Search for the cell housing the specified text and yield its [X, Y] center coordinate. 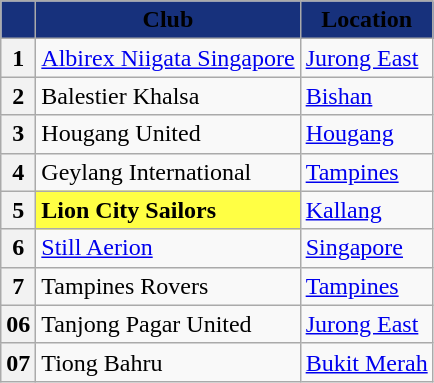
Balestier Khalsa [168, 96]
Bukit Merah [366, 362]
1 [18, 58]
Tanjong Pagar United [168, 324]
5 [18, 210]
Kallang [366, 210]
Hougang [366, 134]
3 [18, 134]
Singapore [366, 248]
6 [18, 248]
4 [18, 172]
07 [18, 362]
Still Aerion [168, 248]
Hougang United [168, 134]
06 [18, 324]
Bishan [366, 96]
Club [168, 20]
Albirex Niigata Singapore [168, 58]
Geylang International [168, 172]
Tampines Rovers [168, 286]
Tiong Bahru [168, 362]
Location [366, 20]
2 [18, 96]
Lion City Sailors [168, 210]
7 [18, 286]
